Find where the given text appears and provide that cell's center as (x, y) coordinate. 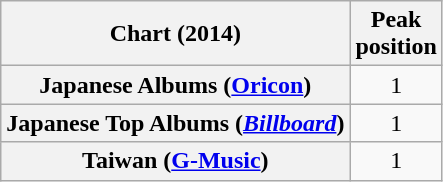
Taiwan (G-Music) (176, 161)
Chart (2014) (176, 34)
Peakposition (396, 34)
Japanese Top Albums (Billboard) (176, 123)
Japanese Albums (Oricon) (176, 85)
